Return the (x, y) coordinate for the center point of the cell that contains the specified text.  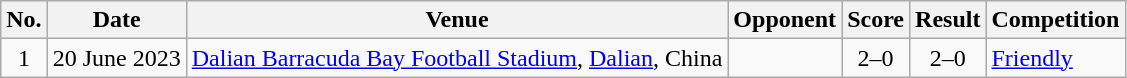
Score (876, 20)
Opponent (785, 20)
No. (24, 20)
Result (948, 20)
1 (24, 58)
Date (116, 20)
Dalian Barracuda Bay Football Stadium, Dalian, China (457, 58)
Competition (1056, 20)
Venue (457, 20)
Friendly (1056, 58)
20 June 2023 (116, 58)
